From the cell containing the given text, extract its center point as (x, y) coordinate. 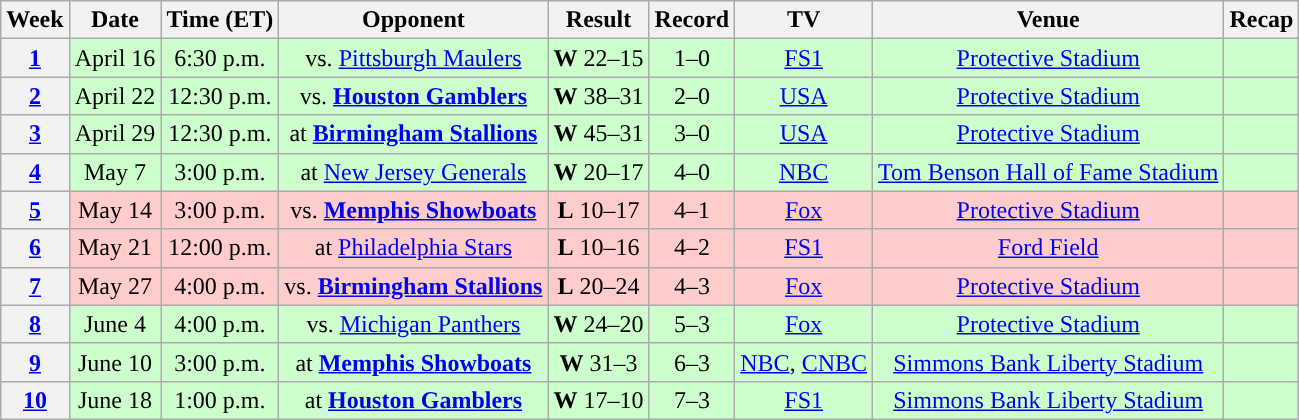
1 (35, 58)
Venue (1048, 20)
L 10–16 (598, 248)
4–0 (692, 172)
W 45–31 (598, 134)
4–1 (692, 210)
Result (598, 20)
6 (35, 248)
Record (692, 20)
May 21 (115, 248)
W 31–3 (598, 362)
3 (35, 134)
1:00 p.m. (220, 400)
at Birmingham Stallions (414, 134)
1–0 (692, 58)
Recap (1262, 20)
Ford Field (1048, 248)
5–3 (692, 324)
2–0 (692, 96)
Date (115, 20)
L 10–17 (598, 210)
May 7 (115, 172)
4–3 (692, 286)
12:00 p.m. (220, 248)
6–3 (692, 362)
5 (35, 210)
10 (35, 400)
W 22–15 (598, 58)
vs. Houston Gamblers (414, 96)
at Houston Gamblers (414, 400)
June 4 (115, 324)
7 (35, 286)
May 27 (115, 286)
at New Jersey Generals (414, 172)
Opponent (414, 20)
W 24–20 (598, 324)
2 (35, 96)
W 38–31 (598, 96)
Tom Benson Hall of Fame Stadium (1048, 172)
at Memphis Showboats (414, 362)
May 14 (115, 210)
June 18 (115, 400)
vs. Michigan Panthers (414, 324)
TV (804, 20)
9 (35, 362)
L 20–24 (598, 286)
4–2 (692, 248)
NBC (804, 172)
at Philadelphia Stars (414, 248)
vs. Memphis Showboats (414, 210)
W 20–17 (598, 172)
Time (ET) (220, 20)
June 10 (115, 362)
Week (35, 20)
7–3 (692, 400)
vs. Pittsburgh Maulers (414, 58)
8 (35, 324)
3–0 (692, 134)
NBC, CNBC (804, 362)
vs. Birmingham Stallions (414, 286)
4 (35, 172)
6:30 p.m. (220, 58)
W 17–10 (598, 400)
April 16 (115, 58)
April 22 (115, 96)
April 29 (115, 134)
